Capture the cell that displays the provided text and extract its (x, y) central coordinate. 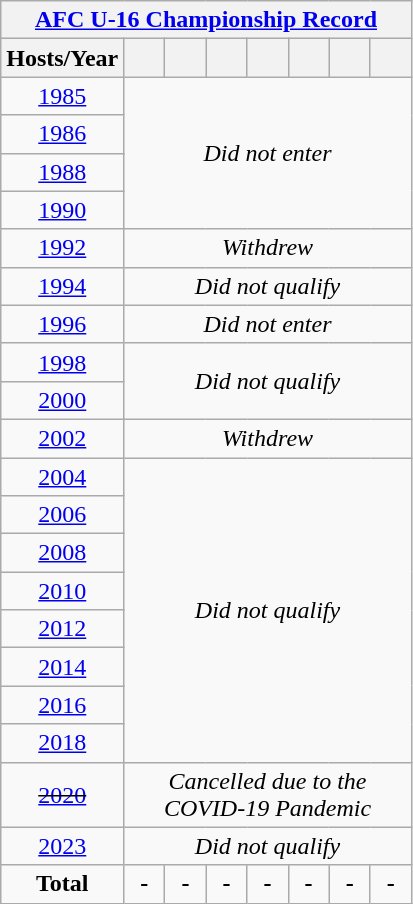
Hosts/Year (62, 58)
2006 (62, 515)
2004 (62, 477)
2018 (62, 743)
1996 (62, 324)
1986 (62, 134)
1990 (62, 210)
Total (62, 884)
2010 (62, 591)
1994 (62, 286)
2012 (62, 629)
1988 (62, 172)
1992 (62, 248)
AFC U-16 Championship Record (206, 20)
Cancelled due to the COVID-19 Pandemic (268, 794)
2008 (62, 553)
2023 (62, 846)
1985 (62, 96)
2020 (62, 794)
1998 (62, 362)
2016 (62, 705)
2014 (62, 667)
2002 (62, 438)
2000 (62, 400)
